Search for the cell housing the specified text and yield its [x, y] center coordinate. 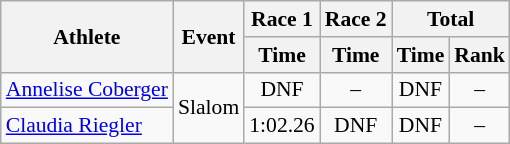
Rank [480, 55]
Total [451, 19]
1:02.26 [282, 126]
Annelise Coberger [87, 90]
Event [208, 36]
Race 1 [282, 19]
Slalom [208, 108]
Claudia Riegler [87, 126]
Race 2 [356, 19]
Athlete [87, 36]
